Scan for the cell matching the given text and deliver its [x, y] coordinate at center. 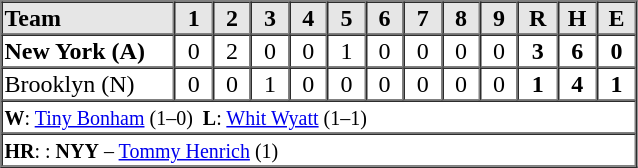
HR: : NYY – Tommy Henrich (1) [319, 150]
New York (A) [88, 50]
H [577, 18]
Team [88, 18]
E [616, 18]
R [538, 18]
9 [499, 18]
W: Tiny Bonham (1–0) L: Whit Wyatt (1–1) [319, 116]
5 [346, 18]
8 [461, 18]
Brooklyn (N) [88, 84]
7 [423, 18]
